Capture the cell that displays the provided text and extract its [x, y] central coordinate. 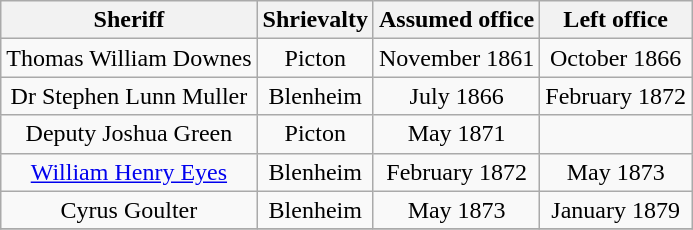
Sheriff [129, 20]
Dr Stephen Lunn Muller [129, 96]
May 1871 [456, 134]
Assumed office [456, 20]
Shrievalty [315, 20]
Cyrus Goulter [129, 210]
Deputy Joshua Green [129, 134]
Left office [616, 20]
January 1879 [616, 210]
July 1866 [456, 96]
William Henry Eyes [129, 172]
October 1866 [616, 58]
Thomas William Downes [129, 58]
November 1861 [456, 58]
